Find where the given text appears and provide that cell's center as [x, y] coordinate. 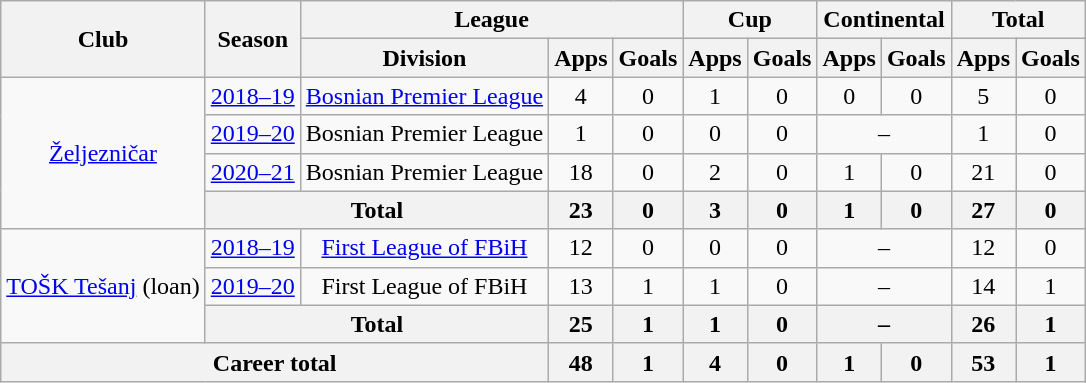
25 [581, 324]
Continental [884, 20]
26 [983, 324]
23 [581, 210]
14 [983, 286]
21 [983, 172]
Career total [275, 362]
3 [715, 210]
Division [424, 58]
53 [983, 362]
League [491, 20]
48 [581, 362]
Cup [750, 20]
27 [983, 210]
Season [252, 39]
18 [581, 172]
13 [581, 286]
Željezničar [103, 153]
Club [103, 39]
2020–21 [252, 172]
TOŠK Tešanj (loan) [103, 286]
5 [983, 96]
2 [715, 172]
